Scan for the cell matching the given text and deliver its (X, Y) coordinate at center. 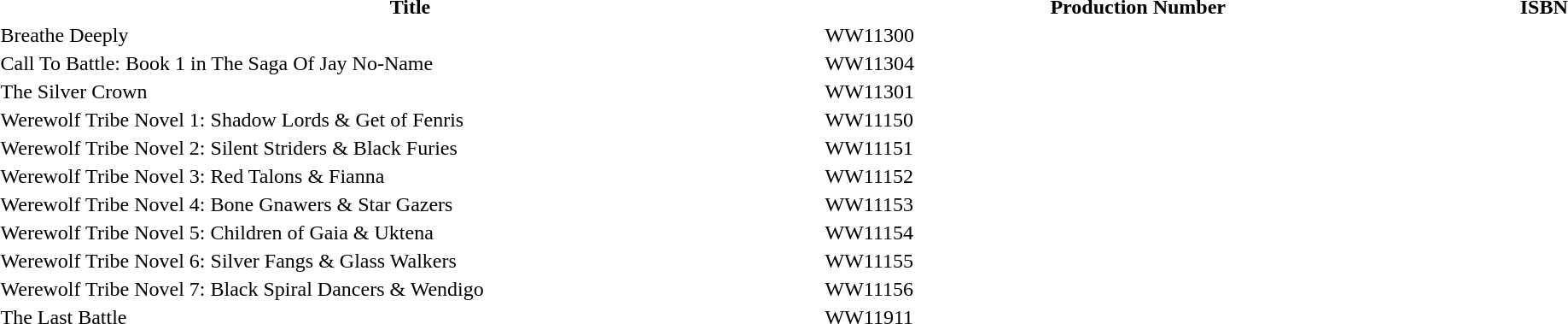
WW11151 (1138, 148)
WW11155 (1138, 261)
WW11152 (1138, 176)
WW11153 (1138, 204)
WW11300 (1138, 35)
WW11304 (1138, 63)
WW11301 (1138, 91)
WW11154 (1138, 233)
WW11156 (1138, 289)
WW11150 (1138, 120)
